Pinpoint the cell where the given text exists, returning its [x, y] midpoint coordinate. 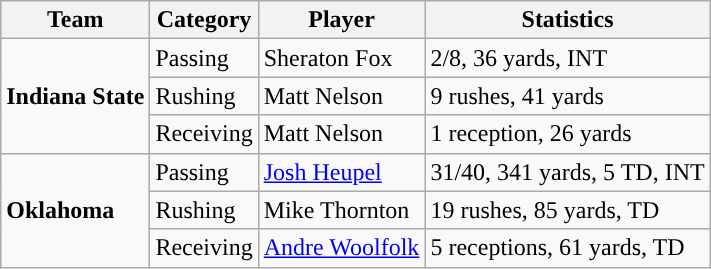
31/40, 341 yards, 5 TD, INT [568, 172]
Statistics [568, 20]
2/8, 36 yards, INT [568, 58]
Andre Woolfolk [342, 248]
Team [76, 20]
Player [342, 20]
Oklahoma [76, 210]
Category [204, 20]
Mike Thornton [342, 210]
Sheraton Fox [342, 58]
Indiana State [76, 96]
1 reception, 26 yards [568, 134]
9 rushes, 41 yards [568, 96]
5 receptions, 61 yards, TD [568, 248]
Josh Heupel [342, 172]
19 rushes, 85 yards, TD [568, 210]
